Return the [X, Y] coordinate for the center point of the cell that contains the specified text.  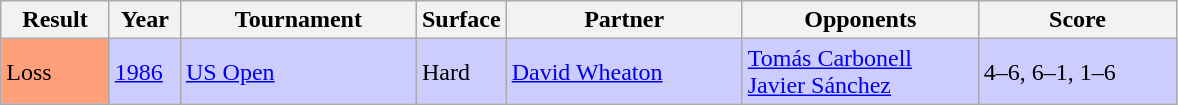
David Wheaton [624, 72]
Opponents [860, 20]
4–6, 6–1, 1–6 [1078, 72]
Hard [461, 72]
Tomás Carbonell Javier Sánchez [860, 72]
US Open [298, 72]
Surface [461, 20]
Loss [56, 72]
Score [1078, 20]
1986 [144, 72]
Year [144, 20]
Result [56, 20]
Tournament [298, 20]
Partner [624, 20]
